Scan for the cell matching the given text and deliver its [x, y] coordinate at center. 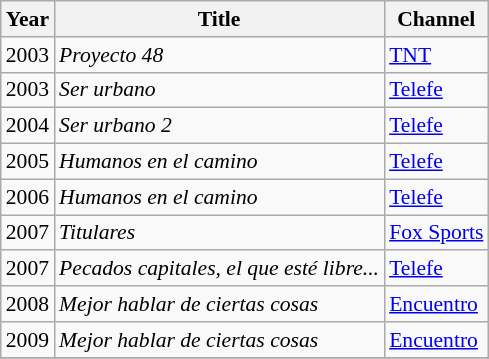
Title [219, 19]
2006 [28, 197]
Year [28, 19]
2004 [28, 126]
Pecados capitales, el que esté libre... [219, 269]
2008 [28, 304]
2009 [28, 340]
2005 [28, 162]
Ser urbano [219, 90]
TNT [436, 55]
Proyecto 48 [219, 55]
Fox Sports [436, 233]
Titulares [219, 233]
Ser urbano 2 [219, 126]
Channel [436, 19]
